Extract the [x, y] coordinate from the center of the cell holding the provided text.  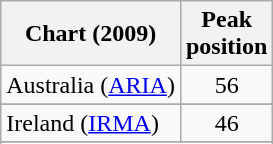
Peakposition [226, 34]
46 [226, 123]
Australia (ARIA) [91, 85]
Chart (2009) [91, 34]
Ireland (IRMA) [91, 123]
56 [226, 85]
